Detect which cell encompasses the target text, then output its [x, y] center coordinate. 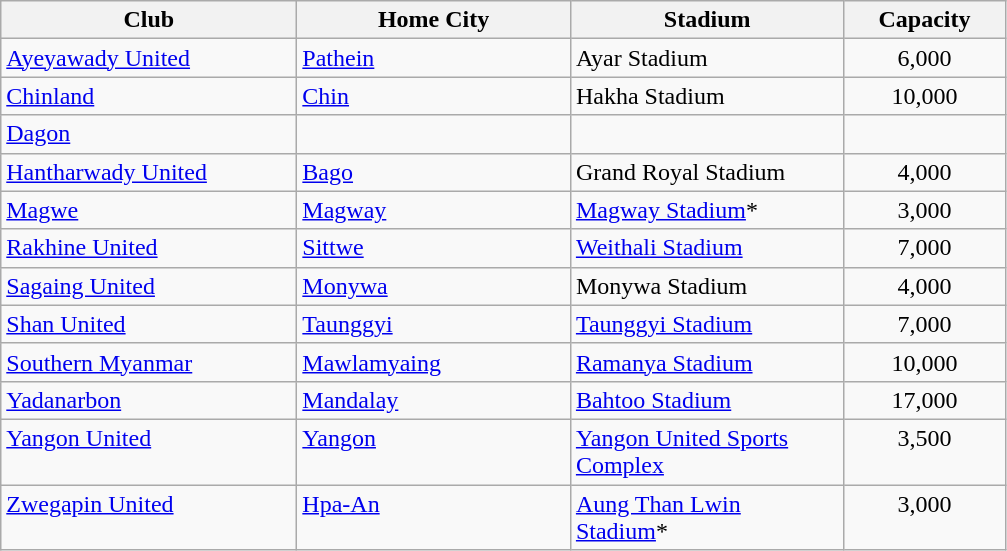
Bago [434, 172]
Bahtoo Stadium [707, 400]
Magwe [149, 210]
Monywa [434, 286]
Ayeyawady United [149, 58]
Magway [434, 210]
Sagaing United [149, 286]
Home City [434, 20]
Chinland [149, 96]
Hantharwady United [149, 172]
6,000 [924, 58]
Capacity [924, 20]
Mawlamyaing [434, 362]
Pathein [434, 58]
Rakhine United [149, 248]
Yadanarbon [149, 400]
Aung Than Lwin Stadium* [707, 516]
Ayar Stadium [707, 58]
Southern Myanmar [149, 362]
Monywa Stadium [707, 286]
Taunggyi Stadium [707, 324]
Chin [434, 96]
Yangon United [149, 452]
Ramanya Stadium [707, 362]
Hakha Stadium [707, 96]
Stadium [707, 20]
Hpa-An [434, 516]
Taunggyi [434, 324]
Magway Stadium* [707, 210]
17,000 [924, 400]
Sittwe [434, 248]
Yangon [434, 452]
Club [149, 20]
Grand Royal Stadium [707, 172]
3,500 [924, 452]
Mandalay [434, 400]
Yangon United Sports Complex [707, 452]
Shan United [149, 324]
Dagon [149, 134]
Zwegapin United [149, 516]
Weithali Stadium [707, 248]
